Output the [x, y] coordinate of the center of the cell containing the given text.  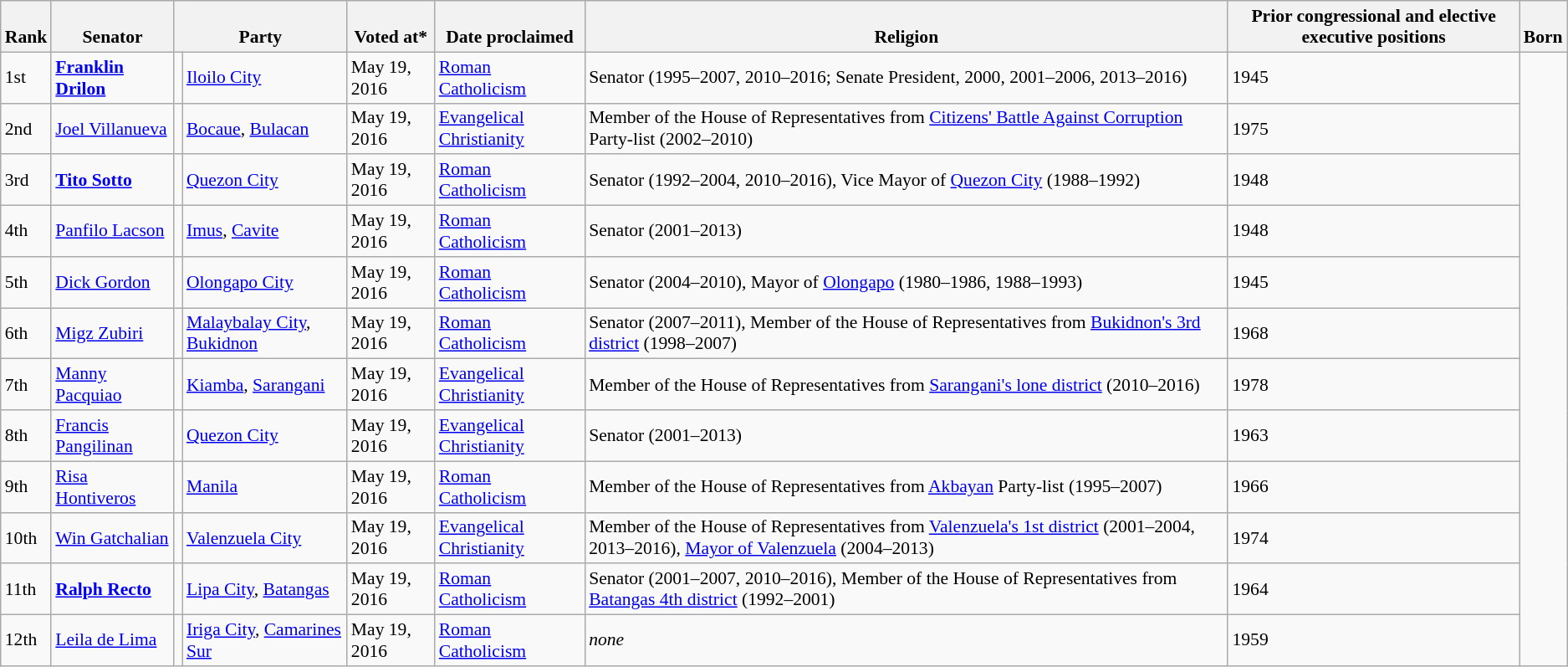
none [907, 641]
Francis Pangilinan [112, 435]
Franklin Drilon [112, 77]
Risa Hontiveros [112, 487]
2nd [27, 129]
Religion [907, 27]
Olongapo City [264, 283]
Senator [112, 27]
Lipa City, Batangas [264, 589]
8th [27, 435]
Member of the House of Representatives from Citizens' Battle Against Corruption Party-list (2002–2010) [907, 129]
Leila de Lima [112, 641]
Kiamba, Sarangani [264, 385]
6th [27, 333]
11th [27, 589]
Member of the House of Representatives from Akbayan Party-list (1995–2007) [907, 487]
Member of the House of Representatives from Valenzuela's 1st district (2001–2004, 2013–2016), Mayor of Valenzuela (2004–2013) [907, 537]
7th [27, 385]
Senator (1992–2004, 2010–2016), Vice Mayor of Quezon City (1988–1992) [907, 181]
Senator (2007–2011), Member of the House of Representatives from Bukidnon's 3rd district (1998–2007) [907, 333]
Migz Zubiri [112, 333]
Voted at* [391, 27]
Manny Pacquiao [112, 385]
Senator (2001–2007, 2010–2016), Member of the House of Representatives from Batangas 4th district (1992–2001) [907, 589]
3rd [27, 181]
1978 [1373, 385]
Bocaue, Bulacan [264, 129]
1966 [1373, 487]
1975 [1373, 129]
Imus, Cavite [264, 231]
Joel Villanueva [112, 129]
9th [27, 487]
Panfilo Lacson [112, 231]
4th [27, 231]
10th [27, 537]
Prior congressional and elective executive positions [1373, 27]
Senator (2004–2010), Mayor of Olongapo (1980–1986, 1988–1993) [907, 283]
Iriga City, Camarines Sur [264, 641]
1974 [1373, 537]
1968 [1373, 333]
Manila [264, 487]
5th [27, 283]
Valenzuela City [264, 537]
Malaybalay City, Bukidnon [264, 333]
Tito Sotto [112, 181]
1963 [1373, 435]
Rank [27, 27]
Iloilo City [264, 77]
1959 [1373, 641]
Ralph Recto [112, 589]
Born [1544, 27]
Party [261, 27]
1964 [1373, 589]
12th [27, 641]
Member of the House of Representatives from Sarangani's lone district (2010–2016) [907, 385]
Date proclaimed [510, 27]
Win Gatchalian [112, 537]
Dick Gordon [112, 283]
Senator (1995–2007, 2010–2016; Senate President, 2000, 2001–2006, 2013–2016) [907, 77]
1st [27, 77]
